Locate the cell with the specified text and output its (x, y) center coordinate. 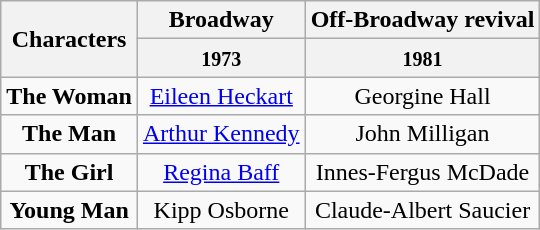
Innes-Fergus McDade (422, 172)
Off-Broadway revival (422, 20)
Characters (70, 39)
Eileen Heckart (221, 96)
Broadway (221, 20)
Georgine Hall (422, 96)
1973 (221, 58)
Young Man (70, 210)
Regina Baff (221, 172)
The Woman (70, 96)
Kipp Osborne (221, 210)
Claude-Albert Saucier (422, 210)
The Man (70, 134)
John Milligan (422, 134)
Arthur Kennedy (221, 134)
1981 (422, 58)
The Girl (70, 172)
